Pinpoint the cell where the given text exists, returning its [X, Y] midpoint coordinate. 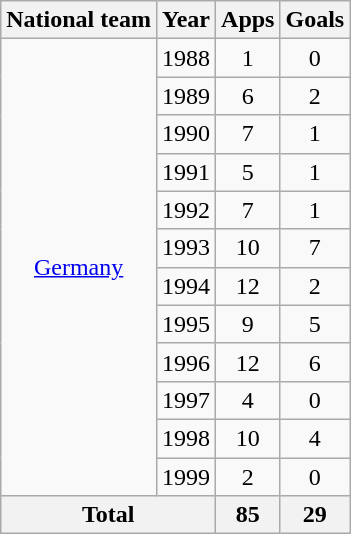
1992 [186, 210]
Apps [248, 20]
1989 [186, 96]
1998 [186, 438]
Goals [315, 20]
1994 [186, 286]
1990 [186, 134]
29 [315, 515]
1999 [186, 477]
1991 [186, 172]
Germany [79, 268]
85 [248, 515]
1996 [186, 362]
1988 [186, 58]
1995 [186, 324]
1993 [186, 248]
Total [108, 515]
National team [79, 20]
1997 [186, 400]
9 [248, 324]
Year [186, 20]
